Return the [X, Y] coordinate for the center point of the cell that contains the specified text.  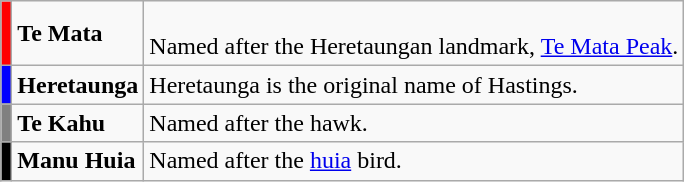
Named after the hawk. [414, 123]
Te Mata [78, 34]
Manu Huia [78, 161]
Named after the Heretaungan landmark, Te Mata Peak. [414, 34]
Heretaunga [78, 85]
Te Kahu [78, 123]
Heretaunga is the original name of Hastings. [414, 85]
Named after the huia bird. [414, 161]
